Extract the (x, y) coordinate from the center of the cell holding the provided text.  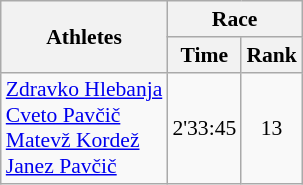
Athletes (84, 36)
Rank (272, 55)
Race (234, 19)
13 (272, 128)
Time (204, 55)
2'33:45 (204, 128)
Zdravko HlebanjaCveto PavčičMatevž KordežJanez Pavčič (84, 128)
